Determine the (x, y) coordinate at the center of the cell enclosing the given text.  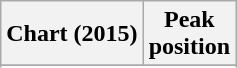
Chart (2015) (72, 34)
Peakposition (189, 34)
